From the cell containing the given text, extract its center point as [X, Y] coordinate. 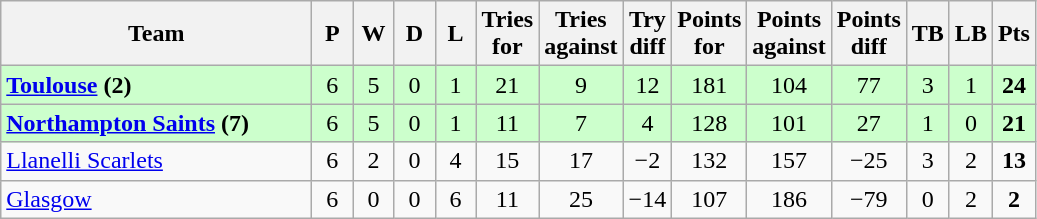
157 [789, 161]
P [332, 34]
Northampton Saints (7) [156, 123]
128 [710, 123]
101 [789, 123]
24 [1014, 85]
107 [710, 199]
−25 [868, 161]
7 [581, 123]
Pts [1014, 34]
D [414, 34]
27 [868, 123]
Tries for [508, 34]
−14 [648, 199]
77 [868, 85]
12 [648, 85]
Glasgow [156, 199]
Team [156, 34]
9 [581, 85]
15 [508, 161]
104 [789, 85]
Points diff [868, 34]
181 [710, 85]
Tries against [581, 34]
Points against [789, 34]
W [374, 34]
13 [1014, 161]
Llanelli Scarlets [156, 161]
−2 [648, 161]
Try diff [648, 34]
LB [970, 34]
186 [789, 199]
L [456, 34]
17 [581, 161]
Points for [710, 34]
25 [581, 199]
Toulouse (2) [156, 85]
TB [928, 34]
132 [710, 161]
−79 [868, 199]
